Extract the (X, Y) coordinate from the center of the cell holding the provided text.  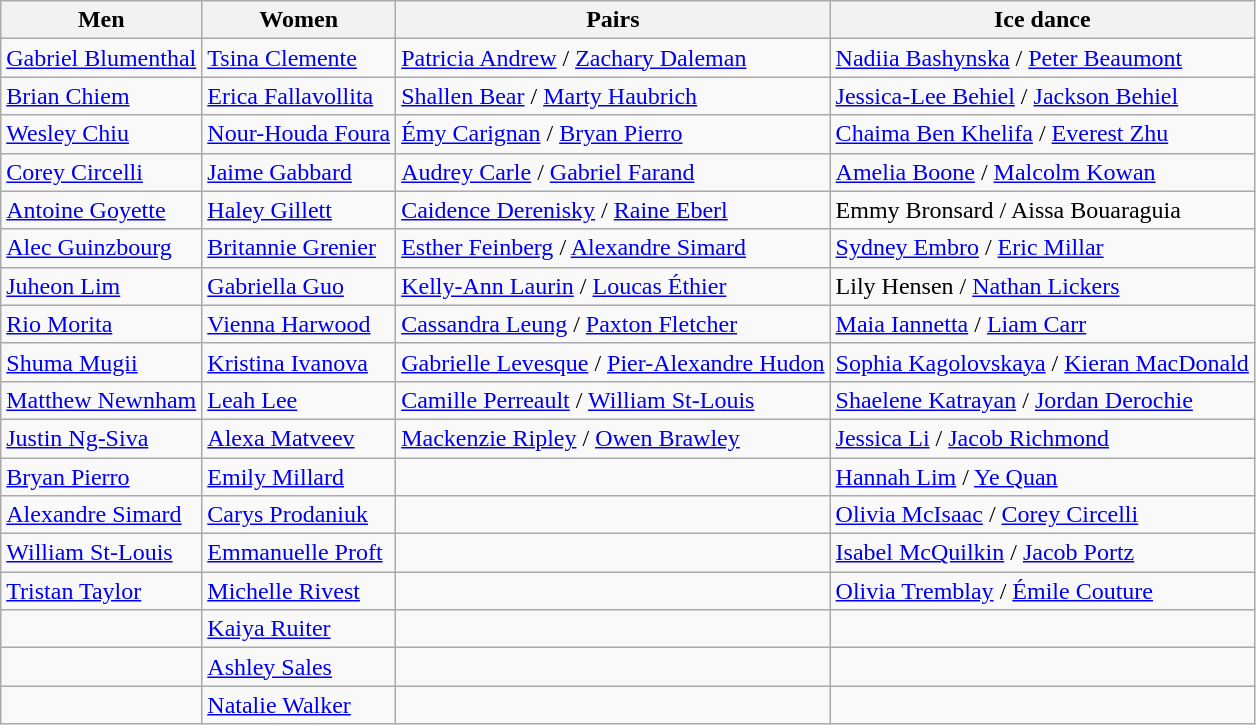
Vienna Harwood (299, 324)
Gabriella Guo (299, 286)
Men (102, 20)
Brian Chiem (102, 96)
Mackenzie Ripley / Owen Brawley (613, 438)
Patricia Andrew / Zachary Daleman (613, 58)
Sydney Embro / Eric Millar (1042, 248)
Sophia Kagolovskaya / Kieran MacDonald (1042, 362)
Gabriel Blumenthal (102, 58)
Haley Gillett (299, 210)
William St-Louis (102, 553)
Natalie Walker (299, 705)
Pairs (613, 20)
Juheon Lim (102, 286)
Émy Carignan / Bryan Pierro (613, 134)
Olivia Tremblay / Émile Couture (1042, 591)
Britannie Grenier (299, 248)
Isabel McQuilkin / Jacob Portz (1042, 553)
Emmanuelle Proft (299, 553)
Antoine Goyette (102, 210)
Women (299, 20)
Nour-Houda Foura (299, 134)
Gabrielle Levesque / Pier-Alexandre Hudon (613, 362)
Lily Hensen / Nathan Lickers (1042, 286)
Ashley Sales (299, 667)
Corey Circelli (102, 172)
Shaelene Katrayan / Jordan Derochie (1042, 400)
Audrey Carle / Gabriel Farand (613, 172)
Michelle Rivest (299, 591)
Kristina Ivanova (299, 362)
Bryan Pierro (102, 477)
Cassandra Leung / Paxton Fletcher (613, 324)
Kelly-Ann Laurin / Loucas Éthier (613, 286)
Emmy Bronsard / Aissa Bouaraguia (1042, 210)
Shuma Mugii (102, 362)
Amelia Boone / Malcolm Kowan (1042, 172)
Alexa Matveev (299, 438)
Matthew Newnham (102, 400)
Jessica-Lee Behiel / Jackson Behiel (1042, 96)
Nadiia Bashynska / Peter Beaumont (1042, 58)
Shallen Bear / Marty Haubrich (613, 96)
Carys Prodaniuk (299, 515)
Tsina Clemente (299, 58)
Ice dance (1042, 20)
Wesley Chiu (102, 134)
Emily Millard (299, 477)
Olivia McIsaac / Corey Circelli (1042, 515)
Maia Iannetta / Liam Carr (1042, 324)
Camille Perreault / William St-Louis (613, 400)
Hannah Lim / Ye Quan (1042, 477)
Justin Ng-Siva (102, 438)
Leah Lee (299, 400)
Caidence Derenisky / Raine Eberl (613, 210)
Rio Morita (102, 324)
Alexandre Simard (102, 515)
Jessica Li / Jacob Richmond (1042, 438)
Tristan Taylor (102, 591)
Chaima Ben Khelifa / Everest Zhu (1042, 134)
Erica Fallavollita (299, 96)
Esther Feinberg / Alexandre Simard (613, 248)
Kaiya Ruiter (299, 629)
Jaime Gabbard (299, 172)
Alec Guinzbourg (102, 248)
